Return [X, Y] of the center of cell containing provided text 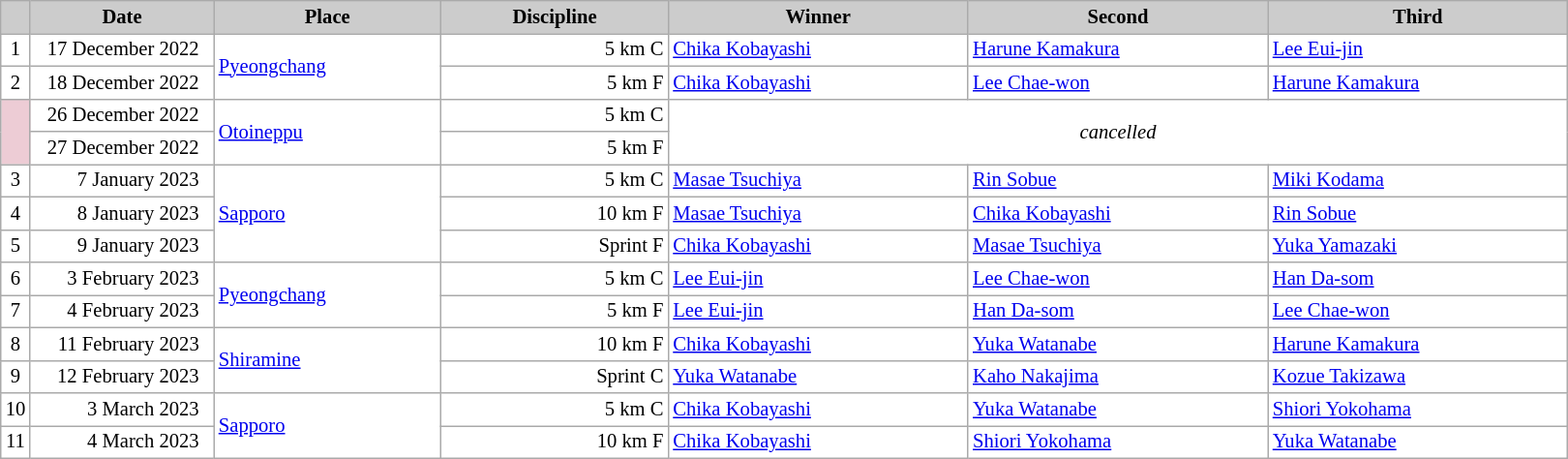
11 February 2023 [122, 344]
2 [15, 82]
5 [15, 246]
Sprint F [556, 246]
27 December 2022 [122, 148]
12 February 2023 [122, 377]
Date [122, 16]
Third [1418, 16]
7 January 2023 [122, 180]
Place [327, 16]
9 January 2023 [122, 246]
Otoineppu [327, 132]
3 February 2023 [122, 278]
Kozue Takizawa [1418, 377]
4 March 2023 [122, 442]
Miki Kodama [1418, 180]
Discipline [556, 16]
18 December 2022 [122, 82]
Yuka Yamazaki [1418, 246]
Kaho Nakajima [1118, 377]
10 [15, 410]
17 December 2022 [122, 49]
1 [15, 49]
8 January 2023 [122, 213]
Winner [818, 16]
4 February 2023 [122, 311]
Shiramine [327, 360]
cancelled [1117, 132]
4 [15, 213]
8 [15, 344]
6 [15, 278]
9 [15, 377]
11 [15, 442]
7 [15, 311]
Sprint C [556, 377]
26 December 2022 [122, 115]
3 [15, 180]
Second [1118, 16]
3 March 2023 [122, 410]
